Extract the (x, y) coordinate from the center of the cell holding the provided text.  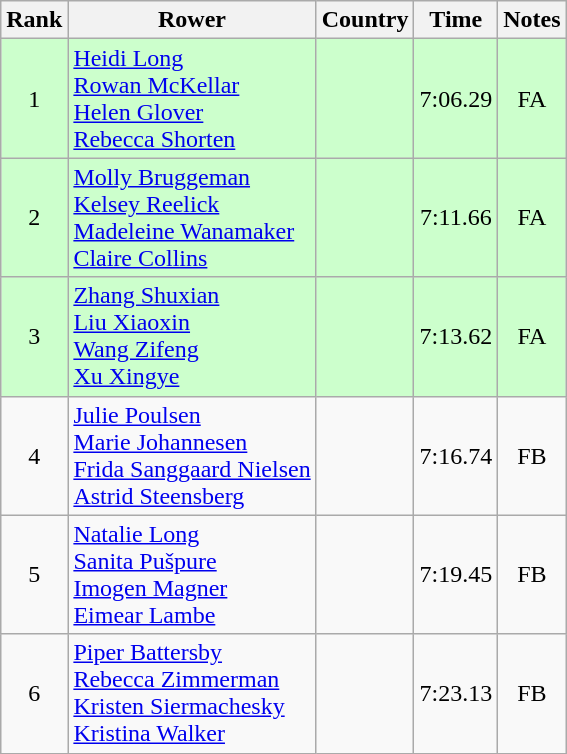
Zhang ShuxianLiu XiaoxinWang ZifengXu Xingye (192, 336)
Natalie LongSanita PušpureImogen MagnerEimear Lambe (192, 574)
Rank (34, 20)
7:16.74 (456, 456)
7:11.66 (456, 218)
Heidi LongRowan McKellarHelen GloverRebecca Shorten (192, 98)
5 (34, 574)
3 (34, 336)
Piper BattersbyRebecca ZimmermanKristen SiermacheskyKristina Walker (192, 694)
7:19.45 (456, 574)
4 (34, 456)
Notes (532, 20)
2 (34, 218)
1 (34, 98)
7:06.29 (456, 98)
7:13.62 (456, 336)
Time (456, 20)
7:23.13 (456, 694)
Country (365, 20)
6 (34, 694)
Julie PoulsenMarie JohannesenFrida Sanggaard NielsenAstrid Steensberg (192, 456)
Rower (192, 20)
Molly BruggemanKelsey ReelickMadeleine WanamakerClaire Collins (192, 218)
